Return the [X, Y] coordinate for the center point of the cell that contains the specified text.  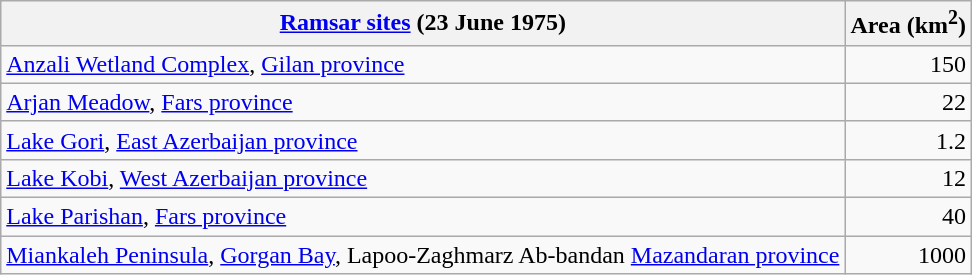
40 [908, 217]
1.2 [908, 140]
Arjan Meadow, Fars province [423, 102]
150 [908, 64]
1000 [908, 255]
Area (km2) [908, 24]
Lake Gori, East Azerbaijan province [423, 140]
Miankaleh Peninsula, Gorgan Bay, Lapoo-Zaghmarz Ab-bandan Mazandaran province [423, 255]
Anzali Wetland Complex, Gilan province [423, 64]
12 [908, 178]
22 [908, 102]
Lake Parishan, Fars province [423, 217]
Lake Kobi, West Azerbaijan province [423, 178]
Ramsar sites (23 June 1975) [423, 24]
